Detect which cell encompasses the target text, then output its (x, y) center coordinate. 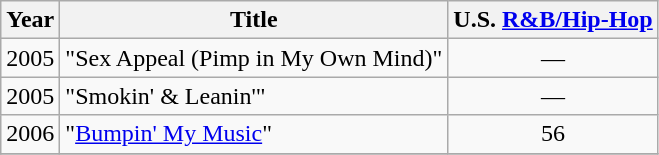
Year (30, 20)
"Bumpin' My Music" (254, 134)
"Sex Appeal (Pimp in My Own Mind)" (254, 58)
"Smokin' & Leanin'" (254, 96)
U.S. R&B/Hip-Hop (553, 20)
Title (254, 20)
56 (553, 134)
2006 (30, 134)
